Find where the given text appears and provide that cell's center as (x, y) coordinate. 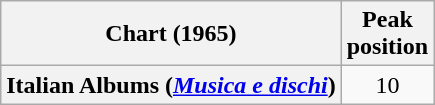
10 (387, 85)
Chart (1965) (171, 34)
Peakposition (387, 34)
Italian Albums (Musica e dischi) (171, 85)
